Scan for the cell matching the given text and deliver its (X, Y) coordinate at center. 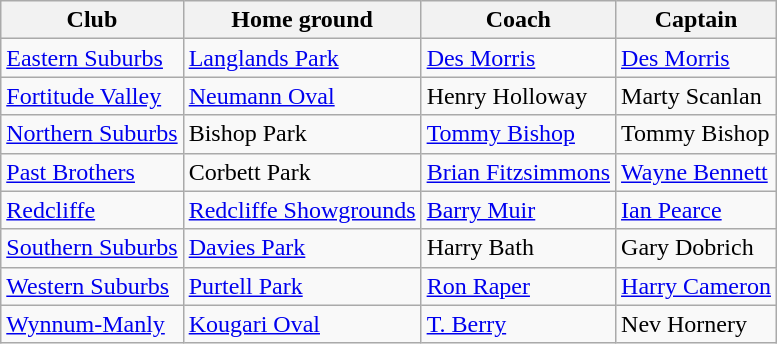
Neumann Oval (302, 96)
Corbett Park (302, 172)
Harry Cameron (696, 286)
Kougari Oval (302, 324)
Ian Pearce (696, 210)
Redcliffe (92, 210)
Davies Park (302, 248)
Southern Suburbs (92, 248)
Henry Holloway (518, 96)
Langlands Park (302, 58)
Barry Muir (518, 210)
Bishop Park (302, 134)
Eastern Suburbs (92, 58)
T. Berry (518, 324)
Captain (696, 20)
Gary Dobrich (696, 248)
Harry Bath (518, 248)
Past Brothers (92, 172)
Northern Suburbs (92, 134)
Ron Raper (518, 286)
Purtell Park (302, 286)
Wynnum-Manly (92, 324)
Club (92, 20)
Home ground (302, 20)
Redcliffe Showgrounds (302, 210)
Brian Fitzsimmons (518, 172)
Fortitude Valley (92, 96)
Marty Scanlan (696, 96)
Coach (518, 20)
Nev Hornery (696, 324)
Western Suburbs (92, 286)
Wayne Bennett (696, 172)
